Extract the [X, Y] coordinate from the center of the cell holding the provided text.  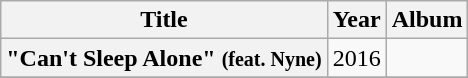
Year [356, 20]
Album [427, 20]
Title [164, 20]
2016 [356, 58]
"Can't Sleep Alone" (feat. Nyne) [164, 58]
